Identify which cell holds the provided text, then report its (X, Y) central coordinate. 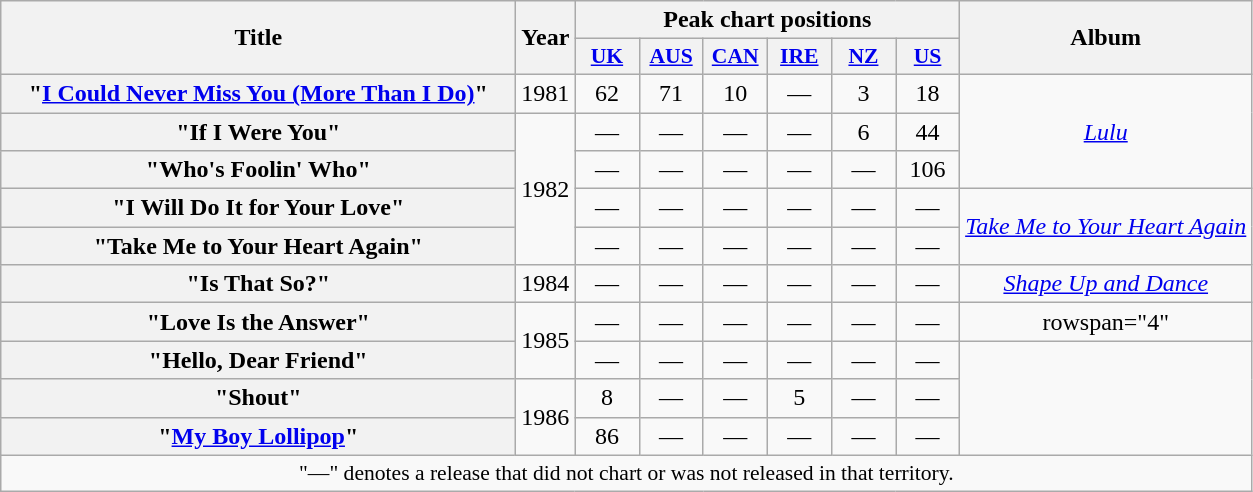
IRE (799, 57)
"Is That So?" (258, 284)
"Hello, Dear Friend" (258, 360)
1986 (546, 417)
1984 (546, 284)
"Take Me to Your Heart Again" (258, 246)
Shape Up and Dance (1106, 284)
"If I Were You" (258, 131)
106 (928, 170)
3 (863, 93)
CAN (735, 57)
Album (1106, 38)
UK (607, 57)
"Shout" (258, 398)
1981 (546, 93)
"Love Is the Answer" (258, 322)
62 (607, 93)
Peak chart positions (768, 20)
Year (546, 38)
Take Me to Your Heart Again (1106, 227)
"My Boy Lollipop" (258, 436)
86 (607, 436)
1982 (546, 188)
18 (928, 93)
10 (735, 93)
"—" denotes a release that did not chart or was not released in that territory. (626, 473)
8 (607, 398)
"I Could Never Miss You (More Than I Do)" (258, 93)
Lulu (1106, 131)
"Who's Foolin' Who" (258, 170)
1985 (546, 341)
71 (671, 93)
Title (258, 38)
44 (928, 131)
NZ (863, 57)
AUS (671, 57)
rowspan="4" (1106, 322)
6 (863, 131)
US (928, 57)
"I Will Do It for Your Love" (258, 208)
5 (799, 398)
